Search for the cell housing the specified text and yield its [X, Y] center coordinate. 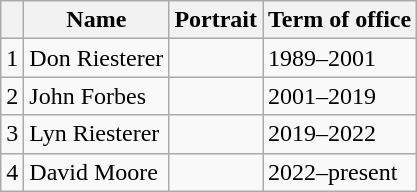
1 [12, 58]
2022–present [340, 172]
John Forbes [96, 96]
Term of office [340, 20]
Portrait [216, 20]
1989–2001 [340, 58]
Don Riesterer [96, 58]
2019–2022 [340, 134]
David Moore [96, 172]
3 [12, 134]
Lyn Riesterer [96, 134]
4 [12, 172]
2 [12, 96]
Name [96, 20]
2001–2019 [340, 96]
